Extract the [X, Y] coordinate from the center of the cell holding the provided text.  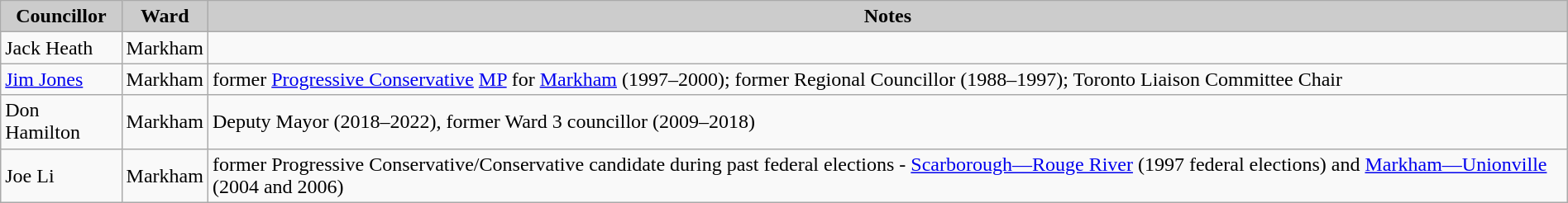
Jim Jones [61, 79]
Jack Heath [61, 48]
Notes [887, 17]
Deputy Mayor (2018–2022), former Ward 3 councillor (2009–2018) [887, 122]
Ward [165, 17]
Joe Li [61, 175]
Don Hamilton [61, 122]
former Progressive Conservative MP for Markham (1997–2000); former Regional Councillor (1988–1997); Toronto Liaison Committee Chair [887, 79]
Councillor [61, 17]
